Return (X, Y) of the center of cell containing provided text 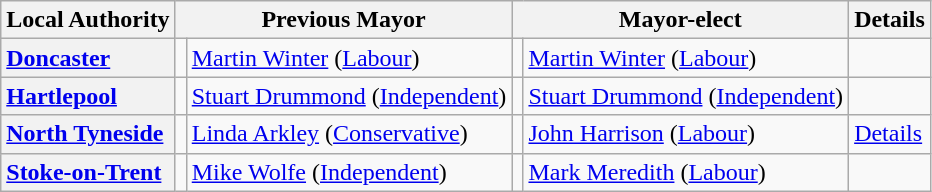
Linda Arkley (Conservative) (349, 134)
Mayor-elect (680, 20)
John Harrison (Labour) (686, 134)
North Tyneside (88, 134)
Hartlepool (88, 96)
Previous Mayor (344, 20)
Doncaster (88, 58)
Local Authority (88, 20)
Mark Meredith (Labour) (686, 172)
Mike Wolfe (Independent) (349, 172)
Stoke-on-Trent (88, 172)
